Locate the cell with the specified text and output its [X, Y] center coordinate. 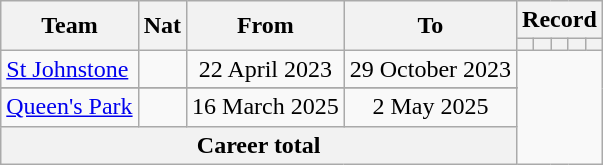
2 May 2025 [430, 107]
To [430, 26]
From [266, 26]
Queen's Park [70, 107]
Record [560, 20]
Career total [259, 145]
29 October 2023 [430, 69]
Team [70, 26]
Nat [162, 26]
St Johnstone [70, 69]
22 April 2023 [266, 69]
16 March 2025 [266, 107]
